Find where the given text appears and provide that cell's center as [X, Y] coordinate. 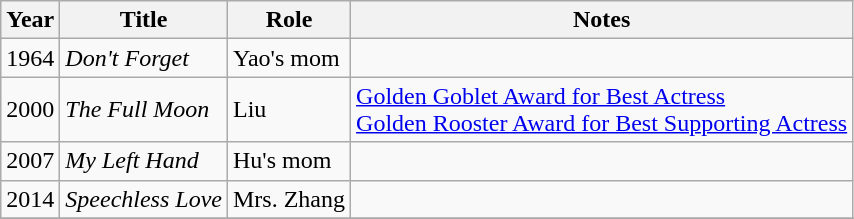
My Left Hand [144, 161]
2007 [30, 161]
Golden Goblet Award for Best ActressGolden Rooster Award for Best Supporting Actress [602, 110]
Title [144, 20]
2014 [30, 199]
Role [288, 20]
The Full Moon [144, 110]
Mrs. Zhang [288, 199]
Hu's mom [288, 161]
Year [30, 20]
Liu [288, 110]
Don't Forget [144, 58]
2000 [30, 110]
1964 [30, 58]
Yao's mom [288, 58]
Speechless Love [144, 199]
Notes [602, 20]
